Provide the (x, y) coordinate of the cell's center where the given text is located.  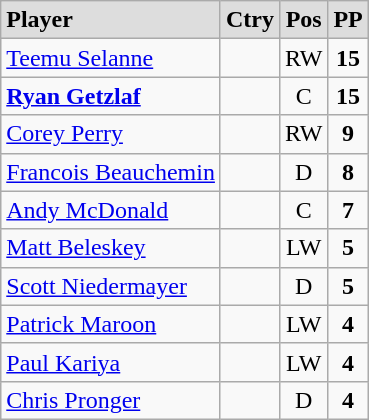
Patrick Maroon (111, 324)
Paul Kariya (111, 362)
PP (348, 20)
Matt Beleskey (111, 248)
9 (348, 134)
Chris Pronger (111, 400)
7 (348, 210)
Ctry (250, 20)
Teemu Selanne (111, 58)
Francois Beauchemin (111, 172)
Scott Niedermayer (111, 286)
Player (111, 20)
Corey Perry (111, 134)
8 (348, 172)
Andy McDonald (111, 210)
Ryan Getzlaf (111, 96)
Pos (303, 20)
